Scan for the cell matching the given text and deliver its [X, Y] coordinate at center. 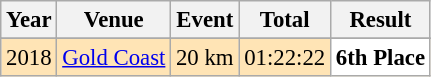
Event [205, 20]
Year [29, 20]
Venue [114, 20]
Gold Coast [114, 58]
20 km [205, 58]
Result [380, 20]
Total [285, 20]
01:22:22 [285, 58]
2018 [29, 58]
6th Place [380, 58]
